Output the [X, Y] coordinate of the center of the cell containing the given text.  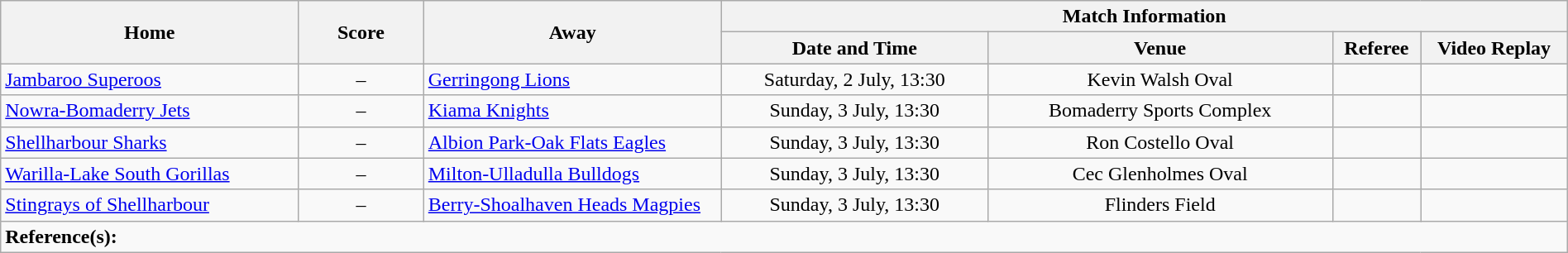
Bomaderry Sports Complex [1159, 111]
Shellharbour Sharks [150, 142]
Cec Glenholmes Oval [1159, 174]
Milton-Ulladulla Bulldogs [572, 174]
Gerringong Lions [572, 79]
Stingrays of Shellharbour [150, 205]
Flinders Field [1159, 205]
Berry-Shoalhaven Heads Magpies [572, 205]
Score [361, 32]
Date and Time [854, 48]
Jambaroo Superoos [150, 79]
Home [150, 32]
Albion Park-Oak Flats Eagles [572, 142]
Warilla-Lake South Gorillas [150, 174]
Reference(s): [784, 236]
Match Information [1145, 17]
Kiama Knights [572, 111]
Referee [1376, 48]
Nowra-Bomaderry Jets [150, 111]
Video Replay [1494, 48]
Saturday, 2 July, 13:30 [854, 79]
Away [572, 32]
Venue [1159, 48]
Kevin Walsh Oval [1159, 79]
Ron Costello Oval [1159, 142]
